Return (X, Y) of the center of cell containing provided text 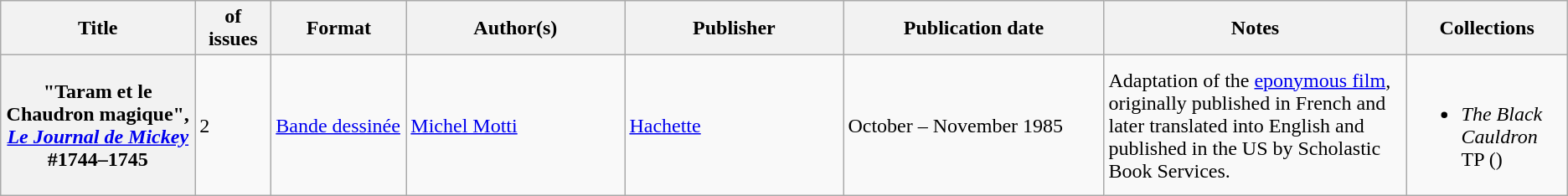
October – November 1985 (973, 126)
2 (233, 126)
Title (98, 28)
Author(s) (516, 28)
Michel Motti (516, 126)
"Taram et le Chaudron magique", Le Journal de Mickey #1744–1745 (98, 126)
of issues (233, 28)
Hachette (734, 126)
Notes (1255, 28)
Publisher (734, 28)
Publication date (973, 28)
Bande dessinée (338, 126)
The Black Cauldron TP () (1487, 126)
Collections (1487, 28)
Format (338, 28)
